Determine the [X, Y] coordinate at the center of the cell enclosing the given text.  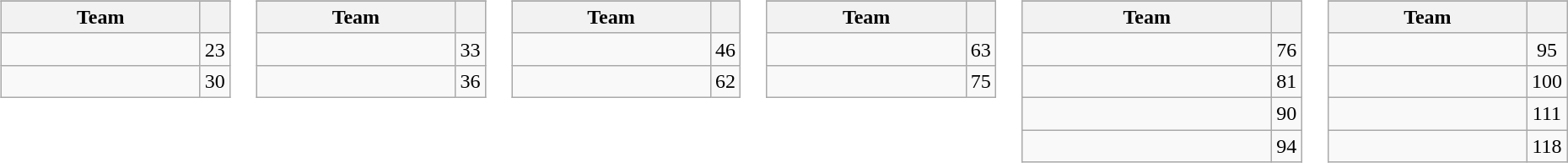
90 [1287, 113]
94 [1287, 146]
36 [471, 81]
46 [725, 49]
62 [725, 81]
23 [214, 49]
30 [214, 81]
118 [1547, 146]
100 [1547, 81]
111 [1547, 113]
76 [1287, 49]
81 [1287, 81]
33 [471, 49]
95 [1547, 49]
75 [980, 81]
63 [980, 49]
